Locate the cell with the specified text and output its (x, y) center coordinate. 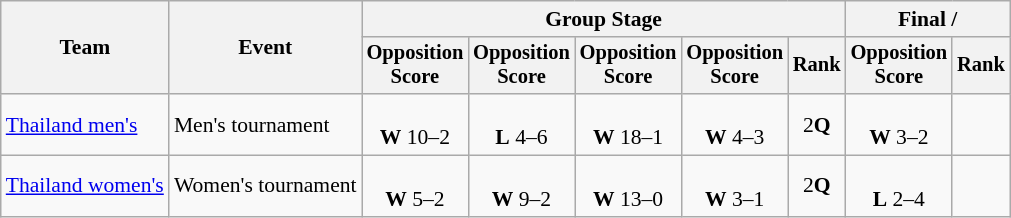
W 9–2 (522, 186)
Final / (928, 19)
Thailand men's (85, 124)
W 13–0 (628, 186)
Event (266, 48)
L 4–6 (522, 124)
Men's tournament (266, 124)
W 4–3 (734, 124)
W 18–1 (628, 124)
W 3–1 (734, 186)
Team (85, 48)
W 10–2 (416, 124)
Women's tournament (266, 186)
W 5–2 (416, 186)
Thailand women's (85, 186)
Group Stage (604, 19)
L 2–4 (900, 186)
W 3–2 (900, 124)
